Scan for the cell matching the given text and deliver its (X, Y) coordinate at center. 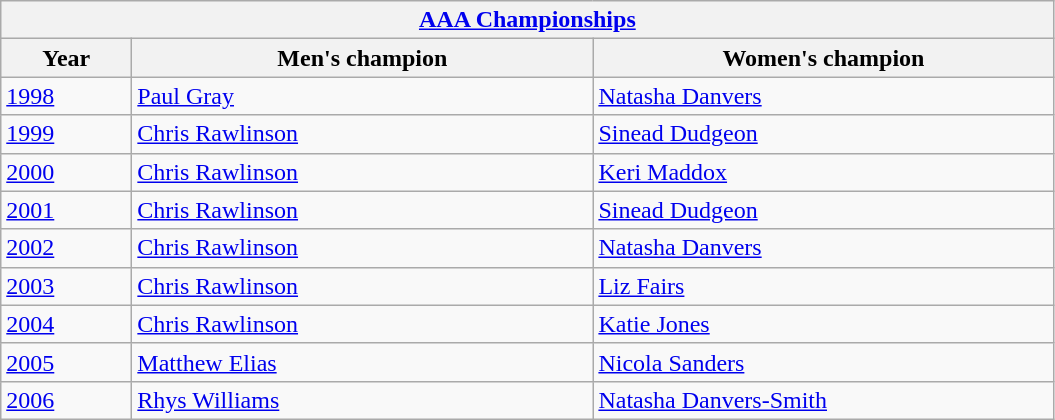
1999 (66, 134)
Katie Jones (824, 324)
Rhys Williams (362, 400)
2003 (66, 286)
Natasha Danvers-Smith (824, 400)
Women's champion (824, 58)
Liz Fairs (824, 286)
Keri Maddox (824, 172)
2004 (66, 324)
Paul Gray (362, 96)
1998 (66, 96)
2002 (66, 248)
Matthew Elias (362, 362)
Nicola Sanders (824, 362)
AAA Championships (528, 20)
2006 (66, 400)
2001 (66, 210)
2000 (66, 172)
Year (66, 58)
2005 (66, 362)
Men's champion (362, 58)
